Detect which cell encompasses the target text, then output its (x, y) center coordinate. 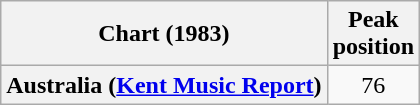
Australia (Kent Music Report) (164, 85)
Peakposition (373, 34)
76 (373, 85)
Chart (1983) (164, 34)
